Return [x, y] of the center of cell containing provided text 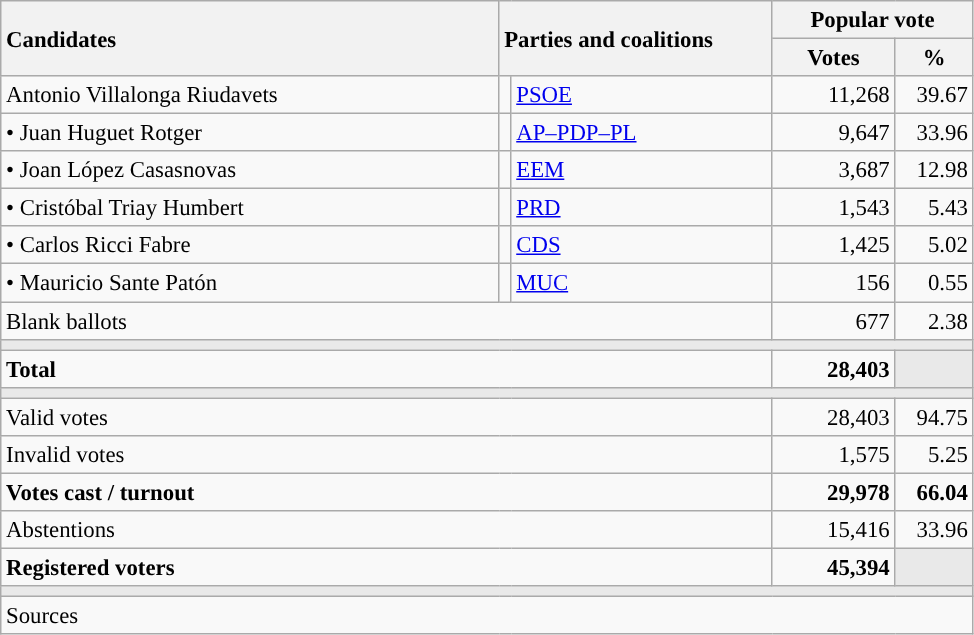
66.04 [934, 492]
15,416 [834, 530]
• Juan Huguet Rotger [250, 133]
5.02 [934, 245]
Candidates [250, 38]
677 [834, 321]
Abstentions [386, 530]
1,543 [834, 208]
Votes [834, 58]
% [934, 58]
Sources [487, 616]
5.25 [934, 455]
9,647 [834, 133]
5.43 [934, 208]
MUC [642, 283]
Total [386, 369]
PRD [642, 208]
Parties and coalitions [636, 38]
Invalid votes [386, 455]
PSOE [642, 95]
12.98 [934, 170]
Blank ballots [386, 321]
29,978 [834, 492]
1,425 [834, 245]
Votes cast / turnout [386, 492]
Antonio Villalonga Riudavets [250, 95]
Registered voters [386, 567]
94.75 [934, 417]
• Joan López Casasnovas [250, 170]
• Mauricio Sante Patón [250, 283]
39.67 [934, 95]
• Carlos Ricci Fabre [250, 245]
156 [834, 283]
AP–PDP–PL [642, 133]
1,575 [834, 455]
• Cristóbal Triay Humbert [250, 208]
Valid votes [386, 417]
Popular vote [872, 20]
3,687 [834, 170]
11,268 [834, 95]
0.55 [934, 283]
45,394 [834, 567]
CDS [642, 245]
2.38 [934, 321]
EEM [642, 170]
